Pinpoint the cell where the given text exists, returning its [x, y] midpoint coordinate. 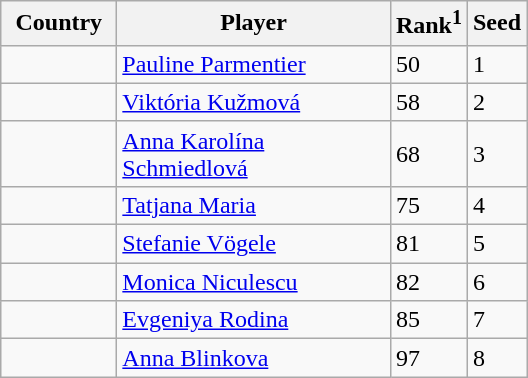
Country [59, 24]
82 [428, 282]
81 [428, 244]
1 [496, 64]
Monica Niculescu [254, 282]
Pauline Parmentier [254, 64]
97 [428, 358]
2 [496, 102]
Seed [496, 24]
8 [496, 358]
4 [496, 205]
Player [254, 24]
3 [496, 154]
85 [428, 320]
58 [428, 102]
5 [496, 244]
Tatjana Maria [254, 205]
68 [428, 154]
50 [428, 64]
Stefanie Vögele [254, 244]
Viktória Kužmová [254, 102]
6 [496, 282]
Anna Karolína Schmiedlová [254, 154]
Evgeniya Rodina [254, 320]
Rank1 [428, 24]
Anna Blinkova [254, 358]
75 [428, 205]
7 [496, 320]
